Capture the cell that displays the provided text and extract its [X, Y] central coordinate. 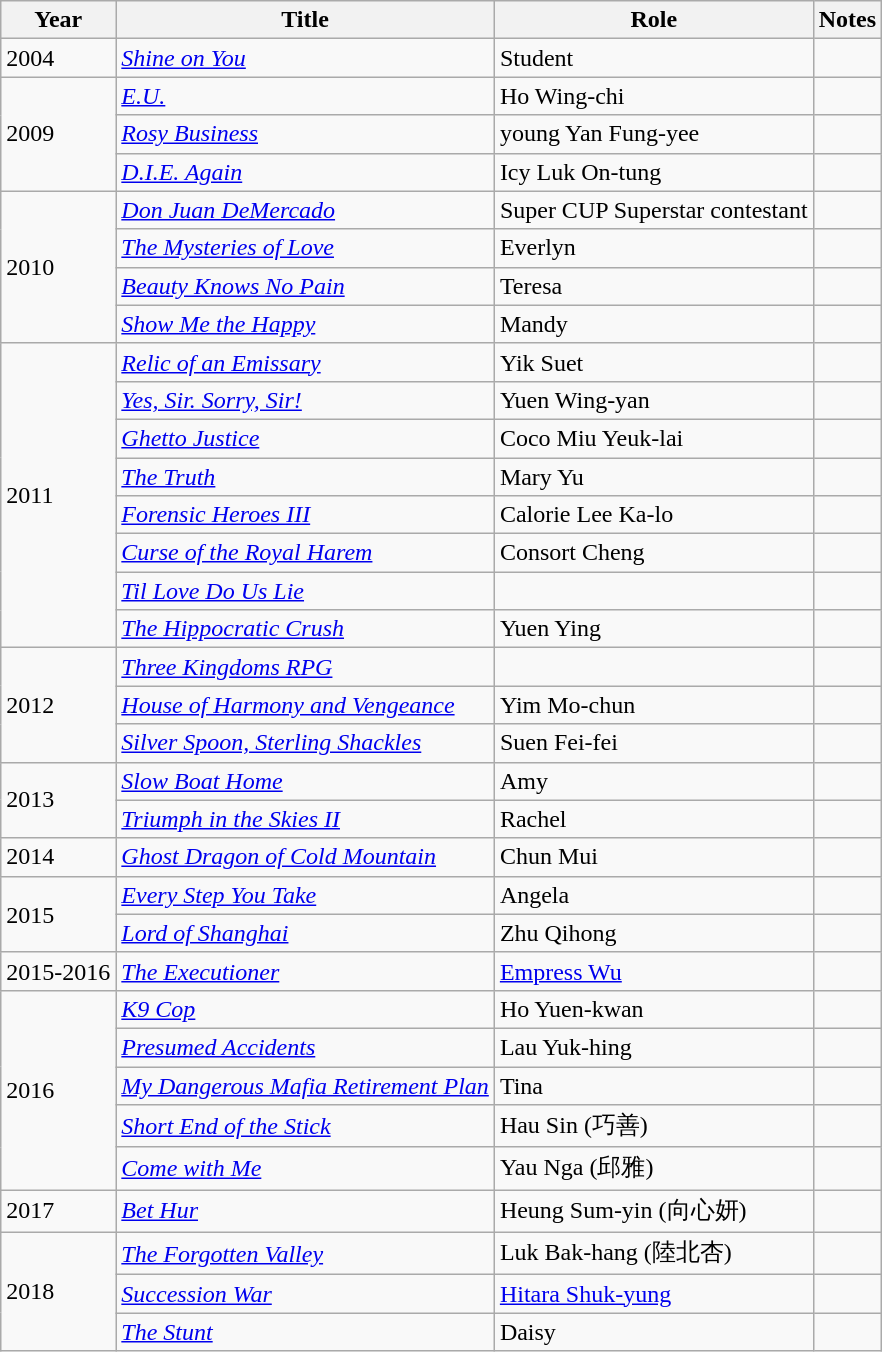
Relic of an Emissary [306, 362]
Don Juan DeMercado [306, 210]
2013 [58, 800]
Teresa [654, 286]
2015 [58, 914]
Yuen Ying [654, 629]
Yuen Wing-yan [654, 400]
The Executioner [306, 971]
Mandy [654, 324]
House of Harmony and Vengeance [306, 705]
Angela [654, 895]
Empress Wu [654, 971]
Show Me the Happy [306, 324]
2017 [58, 1212]
Consort Cheng [654, 553]
Luk Bak-hang (陸北杏) [654, 1254]
Calorie Lee Ka-lo [654, 515]
Tina [654, 1085]
young Yan Fung-yee [654, 134]
Yau Nga (邱雅) [654, 1168]
2011 [58, 495]
2004 [58, 58]
Daisy [654, 1332]
Til Love Do Us Lie [306, 591]
Slow Boat Home [306, 781]
The Truth [306, 477]
Ho Yuen-kwan [654, 1009]
Role [654, 20]
Three Kingdoms RPG [306, 667]
Every Step You Take [306, 895]
The Stunt [306, 1332]
Zhu Qihong [654, 933]
Notes [847, 20]
Suen Fei-fei [654, 743]
Everlyn [654, 248]
Rosy Business [306, 134]
Yim Mo-chun [654, 705]
Amy [654, 781]
Heung Sum-yin (向心妍) [654, 1212]
Year [58, 20]
K9 Cop [306, 1009]
Student [654, 58]
Rachel [654, 819]
2014 [58, 857]
Hau Sin (巧善) [654, 1126]
Bet Hur [306, 1212]
Hitara Shuk-yung [654, 1294]
Coco Miu Yeuk-lai [654, 438]
Presumed Accidents [306, 1047]
Curse of the Royal Harem [306, 553]
Ghetto Justice [306, 438]
The Mysteries of Love [306, 248]
The Hippocratic Crush [306, 629]
Forensic Heroes III [306, 515]
Title [306, 20]
2010 [58, 267]
2018 [58, 1292]
E.U. [306, 96]
Beauty Knows No Pain [306, 286]
D.I.E. Again [306, 172]
My Dangerous Mafia Retirement Plan [306, 1085]
The Forgotten Valley [306, 1254]
Lau Yuk-hing [654, 1047]
Yik Suet [654, 362]
Icy Luk On-tung [654, 172]
Succession War [306, 1294]
2012 [58, 705]
Come with Me [306, 1168]
Silver Spoon, Sterling Shackles [306, 743]
2016 [58, 1090]
Yes, Sir. Sorry, Sir! [306, 400]
Triumph in the Skies II [306, 819]
Short End of the Stick [306, 1126]
Mary Yu [654, 477]
2015-2016 [58, 971]
Super CUP Superstar contestant [654, 210]
2009 [58, 134]
Ho Wing-chi [654, 96]
Lord of Shanghai [306, 933]
Chun Mui [654, 857]
Ghost Dragon of Cold Mountain [306, 857]
Shine on You [306, 58]
